Detect which cell encompasses the target text, then output its (x, y) center coordinate. 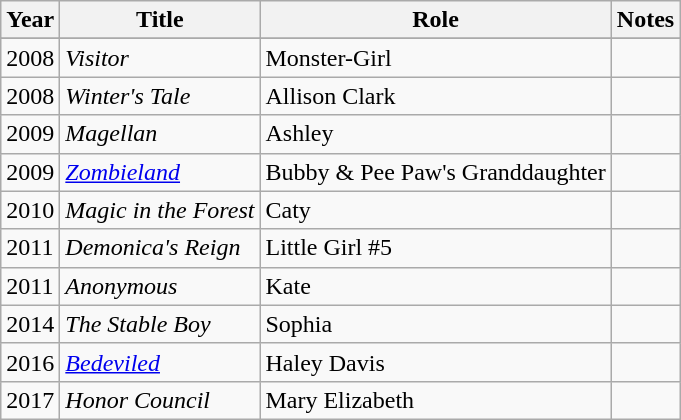
2010 (30, 210)
Monster-Girl (436, 58)
Year (30, 20)
Title (160, 20)
Magic in the Forest (160, 210)
Honor Council (160, 400)
Notes (645, 20)
Kate (436, 286)
Anonymous (160, 286)
Mary Elizabeth (436, 400)
Haley Davis (436, 362)
Ashley (436, 134)
2017 (30, 400)
Demonica's Reign (160, 248)
2016 (30, 362)
Visitor (160, 58)
Sophia (436, 324)
Little Girl #5 (436, 248)
Bubby & Pee Paw's Granddaughter (436, 172)
Magellan (160, 134)
2014 (30, 324)
Allison Clark (436, 96)
Role (436, 20)
Zombieland (160, 172)
Winter's Tale (160, 96)
Caty (436, 210)
Bedeviled (160, 362)
The Stable Boy (160, 324)
